Return (x, y) of the center of cell containing provided text 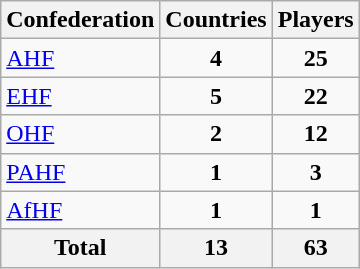
5 (216, 96)
3 (316, 172)
25 (316, 58)
AfHF (80, 210)
OHF (80, 134)
2 (216, 134)
13 (216, 248)
Countries (216, 20)
63 (316, 248)
22 (316, 96)
12 (316, 134)
EHF (80, 96)
PAHF (80, 172)
Confederation (80, 20)
Total (80, 248)
4 (216, 58)
Players (316, 20)
AHF (80, 58)
